Identify which cell holds the provided text, then report its [X, Y] central coordinate. 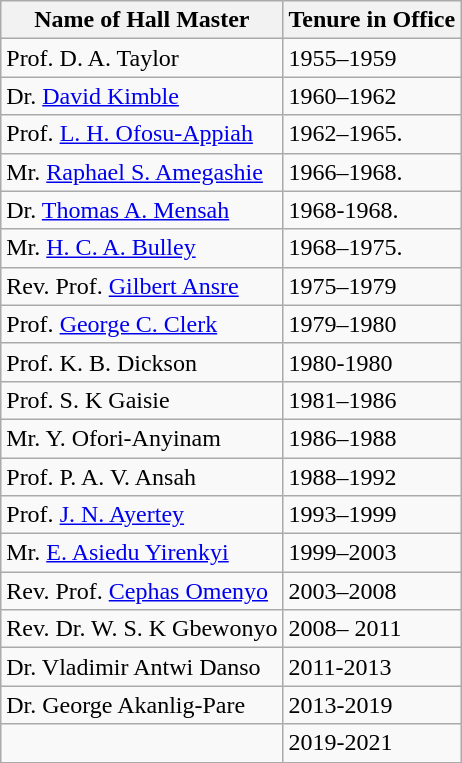
Rev. Prof. Cephas Omenyo [142, 591]
1975–1979 [372, 286]
2011-2013 [372, 667]
2008– 2011 [372, 629]
Prof. D. A. Taylor [142, 58]
Rev. Prof. Gilbert Ansre [142, 286]
Mr. Y. Ofori-Anyinam [142, 438]
Dr. Vladimir Antwi Danso [142, 667]
2003–2008 [372, 591]
Prof. S. K Gaisie [142, 400]
Name of Hall Master [142, 20]
Prof. K. B. Dickson [142, 362]
1999–2003 [372, 553]
1988–1992 [372, 477]
1980-1980 [372, 362]
1981–1986 [372, 400]
Tenure in Office [372, 20]
Rev. Dr. W. S. K Gbewonyo [142, 629]
1968–1975. [372, 248]
1979–1980 [372, 324]
2013-2019 [372, 705]
1968-1968. [372, 210]
Mr. E. Asiedu Yirenkyi [142, 553]
1993–1999 [372, 515]
Prof. P. A. V. Ansah [142, 477]
Mr. H. C. A. Bulley [142, 248]
1955–1959 [372, 58]
Dr. David Kimble [142, 96]
1962–1965. [372, 134]
2019-2021 [372, 743]
Mr. Raphael S. Amegashie [142, 172]
Prof. George C. Clerk [142, 324]
Prof. J. N. Ayertey [142, 515]
1960–1962 [372, 96]
Dr. George Akanlig-Pare [142, 705]
Dr. Thomas A. Mensah [142, 210]
1966–1968. [372, 172]
Prof. L. H. Ofosu-Appiah [142, 134]
1986–1988 [372, 438]
